For the text-containing cell, return its midpoint in [x, y] coordinate format. 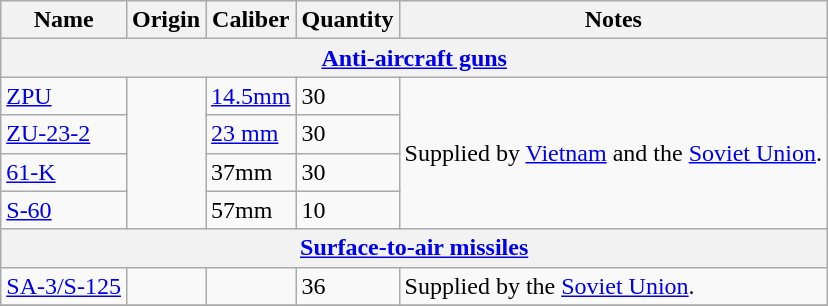
S-60 [64, 210]
Supplied by Vietnam and the Soviet Union. [614, 153]
Quantity [348, 20]
Supplied by the Soviet Union. [614, 286]
Surface-to-air missiles [414, 248]
23 mm [251, 134]
14.5mm [251, 96]
61-K [64, 172]
Caliber [251, 20]
ZU-23-2 [64, 134]
SA-3/S-125 [64, 286]
Name [64, 20]
Anti-aircraft guns [414, 58]
57mm [251, 210]
37mm [251, 172]
10 [348, 210]
ZPU [64, 96]
Origin [166, 20]
Notes [614, 20]
36 [348, 286]
